Capture the cell that displays the provided text and extract its [X, Y] central coordinate. 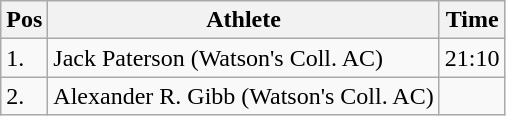
1. [24, 58]
Alexander R. Gibb (Watson's Coll. AC) [244, 96]
Time [472, 20]
Athlete [244, 20]
2. [24, 96]
Jack Paterson (Watson's Coll. AC) [244, 58]
Pos [24, 20]
21:10 [472, 58]
